Scan for the cell matching the given text and deliver its [x, y] coordinate at center. 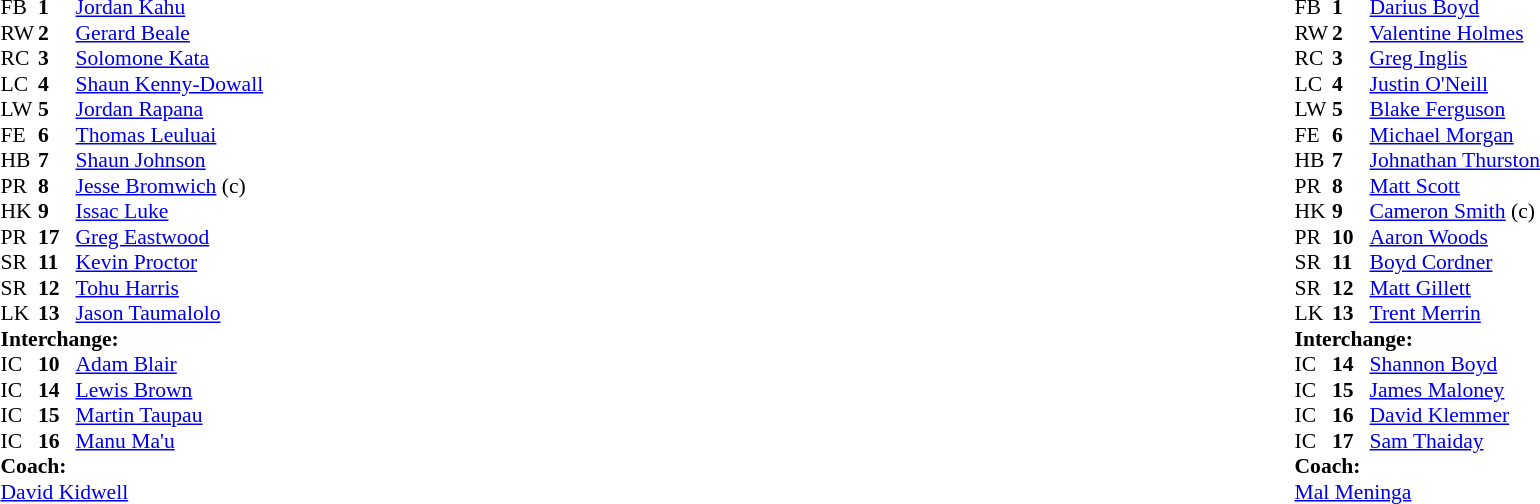
Greg Eastwood [170, 237]
Adam Blair [170, 365]
Manu Ma'u [170, 441]
Lewis Brown [170, 390]
Jason Taumalolo [170, 313]
Jordan Rapana [170, 109]
Thomas Leuluai [170, 135]
Greg Inglis [1455, 59]
James Maloney [1455, 390]
Tohu Harris [170, 288]
Sam Thaiday [1455, 441]
Justin O'Neill [1455, 84]
Shaun Kenny-Dowall [170, 84]
Matt Gillett [1455, 288]
Johnathan Thurston [1455, 161]
Blake Ferguson [1455, 109]
Martin Taupau [170, 415]
Valentine Holmes [1455, 33]
Boyd Cordner [1455, 263]
Trent Merrin [1455, 313]
Shaun Johnson [170, 161]
Gerard Beale [170, 33]
Shannon Boyd [1455, 365]
Michael Morgan [1455, 135]
Solomone Kata [170, 59]
Cameron Smith (c) [1455, 211]
Jesse Bromwich (c) [170, 186]
Issac Luke [170, 211]
Aaron Woods [1455, 237]
David Klemmer [1455, 415]
Matt Scott [1455, 186]
Kevin Proctor [170, 263]
